Locate the cell with the specified text and output its (x, y) center coordinate. 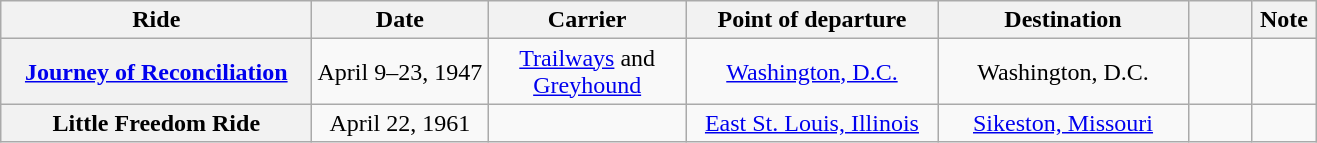
Ride (156, 20)
Little Freedom Ride (156, 123)
Trailways and Greyhound (588, 72)
Journey of Reconciliation (156, 72)
Destination (1064, 20)
East St. Louis, Illinois (812, 123)
Sikeston, Missouri (1064, 123)
Date (400, 20)
Point of departure (812, 20)
April 9–23, 1947 (400, 72)
April 22, 1961 (400, 123)
Note (1284, 20)
Carrier (588, 20)
